Pinpoint the cell where the given text exists, returning its [x, y] midpoint coordinate. 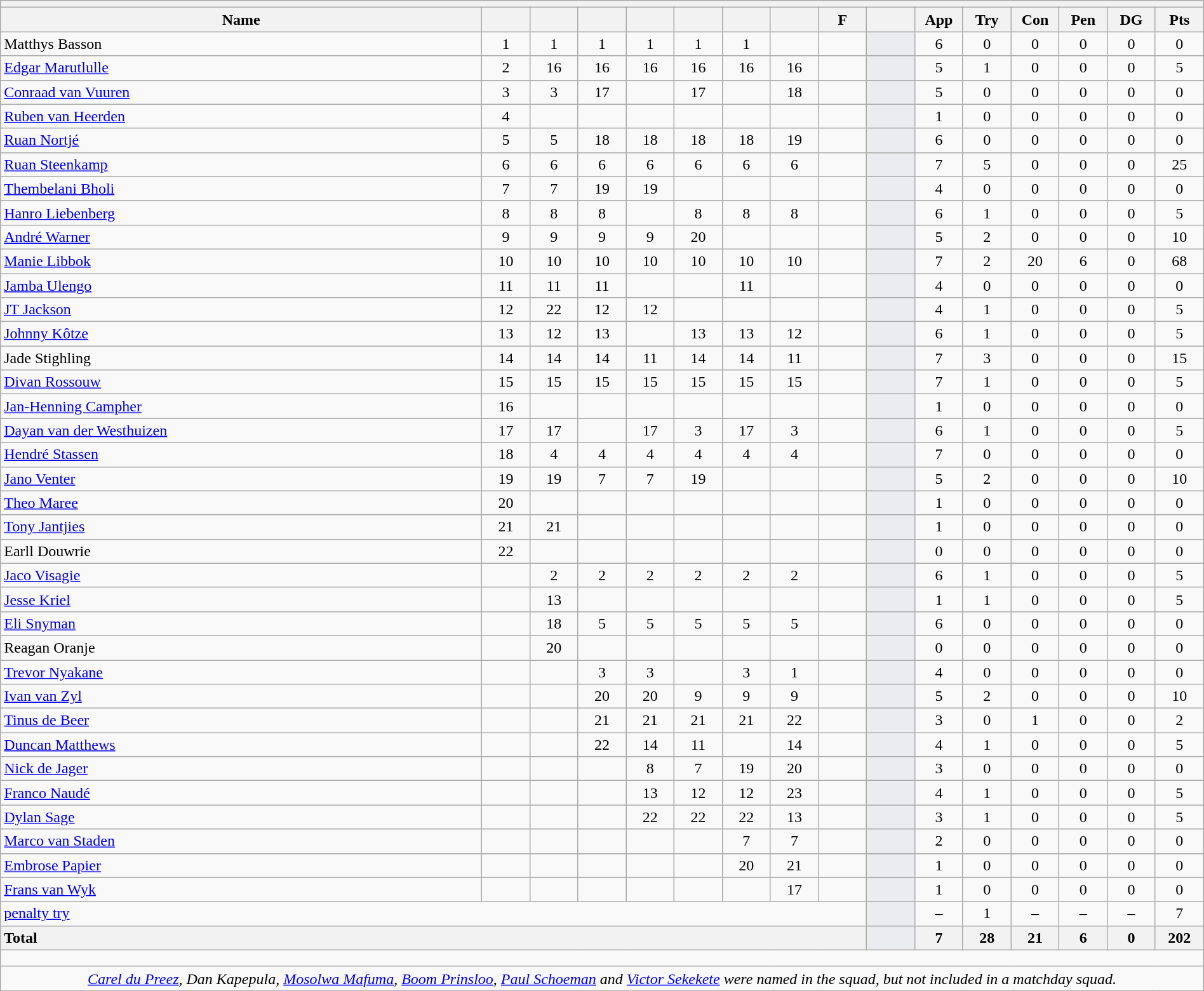
Jan-Henning Campher [241, 406]
Franco Naudé [241, 793]
Jesse Kriel [241, 599]
Matthys Basson [241, 44]
68 [1179, 261]
28 [987, 938]
Conraad van Vuuren [241, 92]
202 [1179, 938]
Jamba Ulengo [241, 285]
Jade Stighling [241, 358]
Ruan Nortjé [241, 140]
Tony Jantjies [241, 527]
Jaco Visagie [241, 575]
Johnny Kôtze [241, 334]
Total [434, 938]
Marco van Staden [241, 841]
Duncan Matthews [241, 745]
Hanro Liebenberg [241, 213]
Ivan van Zyl [241, 696]
Dylan Sage [241, 817]
Jano Venter [241, 479]
Reagan Oranje [241, 648]
Divan Rossouw [241, 382]
Hendré Stassen [241, 455]
Name [241, 20]
23 [794, 793]
Try [987, 20]
Ruben van Heerden [241, 116]
Ruan Steenkamp [241, 164]
Edgar Marutlulle [241, 68]
Pen [1083, 20]
Dayan van der Westhuizen [241, 430]
25 [1179, 164]
Earll Douwrie [241, 551]
André Warner [241, 237]
Nick de Jager [241, 769]
App [939, 20]
JT Jackson [241, 310]
Trevor Nyakane [241, 672]
Manie Libbok [241, 261]
Tinus de Beer [241, 721]
Eli Snyman [241, 623]
F [843, 20]
Con [1035, 20]
DG [1132, 20]
Pts [1179, 20]
Theo Maree [241, 503]
Frans van Wyk [241, 889]
Thembelani Bholi [241, 189]
Embrose Papier [241, 865]
penalty try [434, 914]
